For the text-containing cell, return its midpoint in (X, Y) coordinate format. 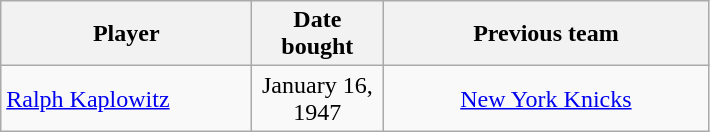
Date bought (318, 34)
New York Knicks (546, 98)
Ralph Kaplowitz (126, 98)
Player (126, 34)
January 16, 1947 (318, 98)
Previous team (546, 34)
